Extract the [X, Y] coordinate from the center of the cell holding the provided text.  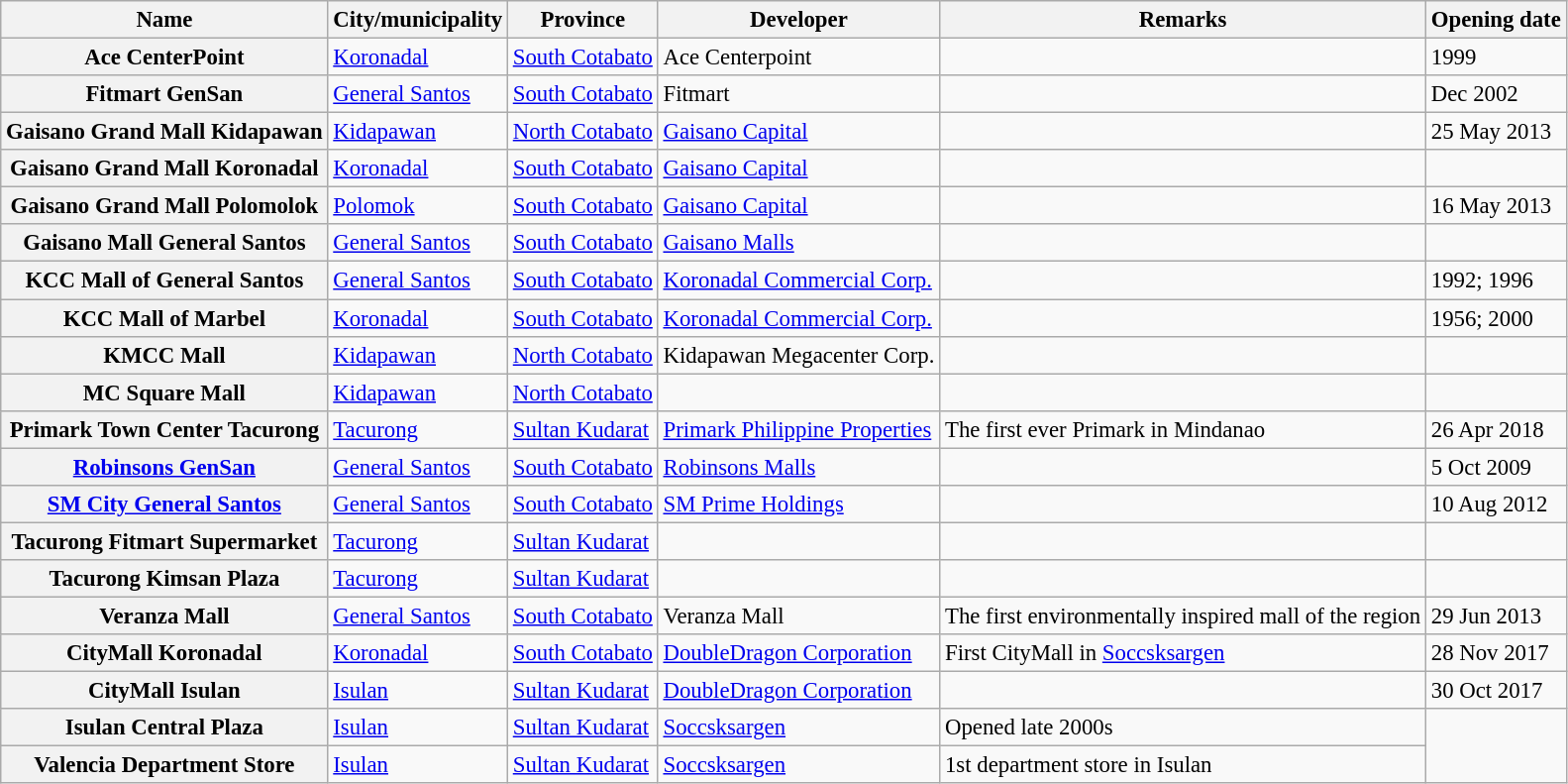
1956; 2000 [1496, 318]
Primark Philippine Properties [798, 429]
Robinsons GenSan [164, 467]
Valencia Department Store [164, 765]
10 Aug 2012 [1496, 504]
Tacurong Fitmart Supermarket [164, 541]
Primark Town Center Tacurong [164, 429]
Fitmart GenSan [164, 94]
1st department store in Isulan [1183, 765]
Developer [798, 20]
1992; 1996 [1496, 280]
Gaisano Mall General Santos [164, 243]
KCC Mall of Marbel [164, 318]
KCC Mall of General Santos [164, 280]
Gaisano Malls [798, 243]
Robinsons Malls [798, 467]
5 Oct 2009 [1496, 467]
KMCC Mall [164, 355]
MC Square Mall [164, 392]
Isulan Central Plaza [164, 728]
Opened late 2000s [1183, 728]
First CityMall in Soccsksargen [1183, 653]
SM Prime Holdings [798, 504]
The first ever Primark in Mindanao [1183, 429]
CityMall Koronadal [164, 653]
25 May 2013 [1496, 132]
Ace Centerpoint [798, 57]
Province [582, 20]
City/municipality [418, 20]
Gaisano Grand Mall Kidapawan [164, 132]
Name [164, 20]
Polomok [418, 206]
Remarks [1183, 20]
Gaisano Grand Mall Polomolok [164, 206]
26 Apr 2018 [1496, 429]
Gaisano Grand Mall Koronadal [164, 168]
The first environmentally inspired mall of the region [1183, 616]
29 Jun 2013 [1496, 616]
28 Nov 2017 [1496, 653]
Opening date [1496, 20]
CityMall Isulan [164, 691]
Ace CenterPoint [164, 57]
Kidapawan Megacenter Corp. [798, 355]
Tacurong Kimsan Plaza [164, 579]
1999 [1496, 57]
Dec 2002 [1496, 94]
SM City General Santos [164, 504]
16 May 2013 [1496, 206]
30 Oct 2017 [1496, 691]
Fitmart [798, 94]
